Provide the (x, y) coordinate of the cell's center where the given text is located.  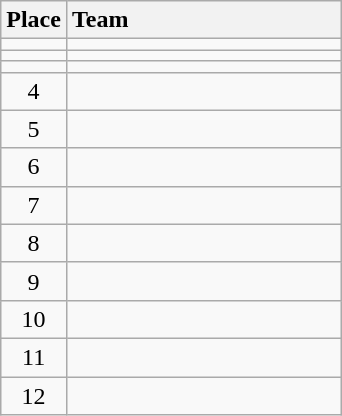
8 (34, 243)
10 (34, 319)
9 (34, 281)
Team (204, 20)
12 (34, 395)
6 (34, 167)
5 (34, 129)
Place (34, 20)
11 (34, 357)
7 (34, 205)
4 (34, 91)
